Pinpoint the cell where the given text exists, returning its (X, Y) midpoint coordinate. 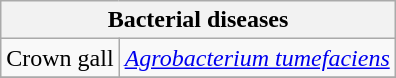
Crown gall (60, 58)
Agrobacterium tumefaciens (257, 58)
Bacterial diseases (198, 20)
